For the text-containing cell, return its midpoint in (X, Y) coordinate format. 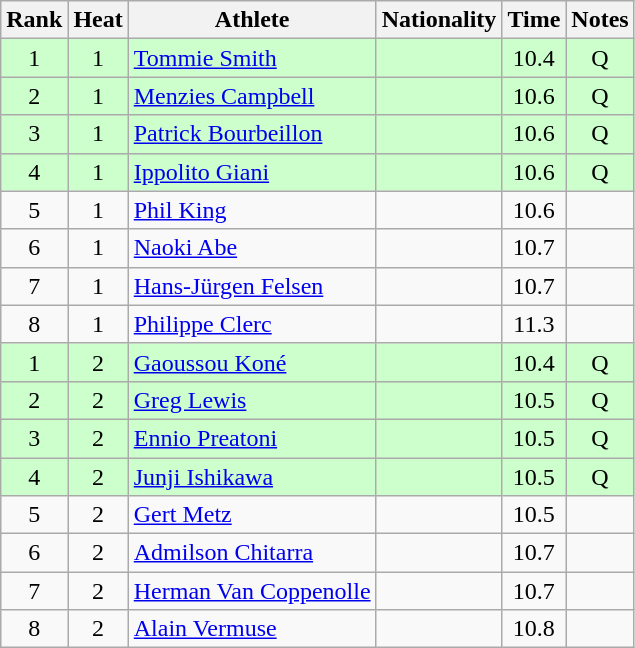
Heat (98, 20)
Nationality (439, 20)
Ennio Preatoni (252, 438)
Ippolito Giani (252, 172)
11.3 (534, 324)
Junji Ishikawa (252, 477)
Patrick Bourbeillon (252, 134)
Greg Lewis (252, 400)
Time (534, 20)
Philippe Clerc (252, 324)
Gaoussou Koné (252, 362)
Rank (34, 20)
Alain Vermuse (252, 629)
Gert Metz (252, 515)
Phil King (252, 210)
Naoki Abe (252, 248)
Hans-Jürgen Felsen (252, 286)
Tommie Smith (252, 58)
Notes (600, 20)
Menzies Campbell (252, 96)
Admilson Chitarra (252, 553)
Herman Van Coppenolle (252, 591)
10.8 (534, 629)
Athlete (252, 20)
